Determine the (x, y) coordinate at the center of the cell enclosing the given text.  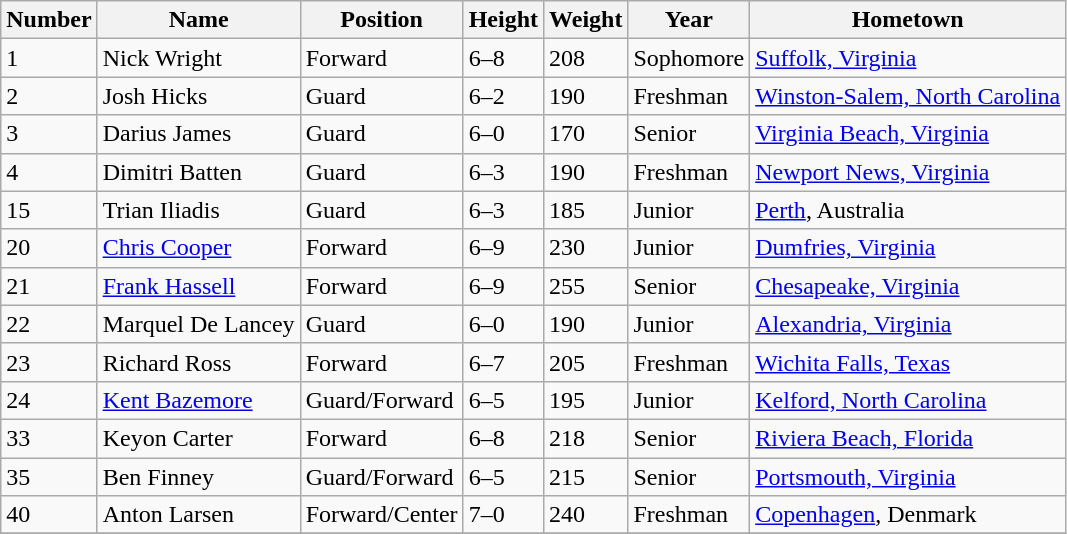
1 (49, 58)
Winston-Salem, North Carolina (908, 96)
255 (586, 286)
Portsmouth, Virginia (908, 477)
Weight (586, 20)
Trian Iliadis (198, 210)
185 (586, 210)
Chris Cooper (198, 248)
Nick Wright (198, 58)
Riviera Beach, Florida (908, 438)
Position (382, 20)
7–0 (503, 515)
218 (586, 438)
6–2 (503, 96)
Hometown (908, 20)
Perth, Australia (908, 210)
Dumfries, Virginia (908, 248)
208 (586, 58)
Richard Ross (198, 362)
Kelford, North Carolina (908, 400)
195 (586, 400)
Josh Hicks (198, 96)
24 (49, 400)
4 (49, 172)
Ben Finney (198, 477)
Height (503, 20)
215 (586, 477)
33 (49, 438)
170 (586, 134)
230 (586, 248)
23 (49, 362)
2 (49, 96)
Dimitri Batten (198, 172)
20 (49, 248)
Suffolk, Virginia (908, 58)
Number (49, 20)
Keyon Carter (198, 438)
Alexandria, Virginia (908, 324)
Copenhagen, Denmark (908, 515)
205 (586, 362)
22 (49, 324)
Wichita Falls, Texas (908, 362)
35 (49, 477)
Virginia Beach, Virginia (908, 134)
Kent Bazemore (198, 400)
Marquel De Lancey (198, 324)
240 (586, 515)
Sophomore (689, 58)
Name (198, 20)
Chesapeake, Virginia (908, 286)
Darius James (198, 134)
40 (49, 515)
Frank Hassell (198, 286)
21 (49, 286)
3 (49, 134)
Anton Larsen (198, 515)
Year (689, 20)
Forward/Center (382, 515)
6–7 (503, 362)
15 (49, 210)
Newport News, Virginia (908, 172)
